Capture the cell that displays the provided text and extract its [x, y] central coordinate. 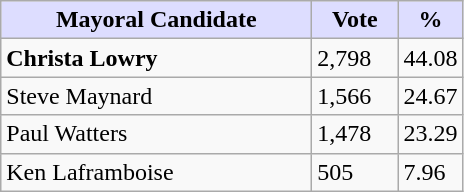
% [430, 20]
1,478 [355, 134]
Ken Laframboise [156, 172]
24.67 [430, 96]
505 [355, 172]
23.29 [430, 134]
Steve Maynard [156, 96]
Paul Watters [156, 134]
7.96 [430, 172]
Vote [355, 20]
1,566 [355, 96]
Mayoral Candidate [156, 20]
2,798 [355, 58]
44.08 [430, 58]
Christa Lowry [156, 58]
